Locate the cell with the specified text and output its (x, y) center coordinate. 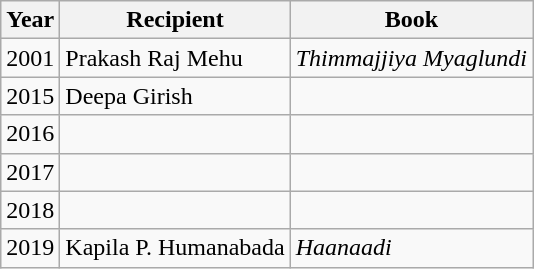
Kapila P. Humanabada (175, 248)
Deepa Girish (175, 96)
Haanaadi (411, 248)
Year (30, 20)
Book (411, 20)
2001 (30, 58)
2018 (30, 210)
2017 (30, 172)
2015 (30, 96)
Thimmajjiya Myaglundi (411, 58)
Recipient (175, 20)
Prakash Raj Mehu (175, 58)
2019 (30, 248)
2016 (30, 134)
